Identify which cell holds the provided text, then report its [X, Y] central coordinate. 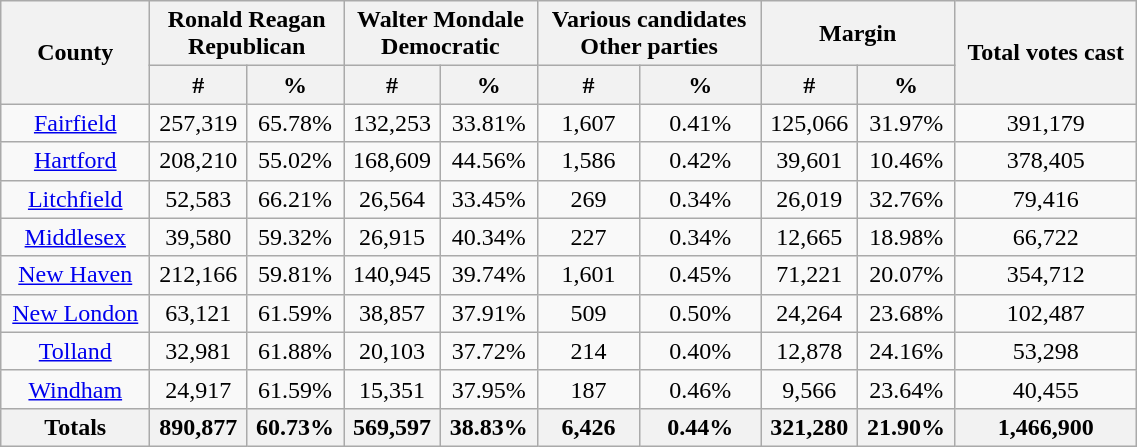
1,607 [588, 123]
65.78% [296, 123]
New London [76, 313]
0.41% [700, 123]
Total votes cast [1046, 52]
1,601 [588, 275]
Tolland [76, 351]
Walter MondaleDemocratic [441, 34]
23.64% [906, 389]
32.76% [906, 199]
0.45% [700, 275]
10.46% [906, 161]
53,298 [1046, 351]
0.50% [700, 313]
44.56% [488, 161]
33.45% [488, 199]
26,564 [392, 199]
39,601 [810, 161]
60.73% [296, 427]
391,179 [1046, 123]
37.91% [488, 313]
227 [588, 237]
9,566 [810, 389]
20.07% [906, 275]
26,915 [392, 237]
55.02% [296, 161]
269 [588, 199]
23.68% [906, 313]
32,981 [198, 351]
1,586 [588, 161]
257,319 [198, 123]
0.42% [700, 161]
12,665 [810, 237]
214 [588, 351]
890,877 [198, 427]
26,019 [810, 199]
140,945 [392, 275]
212,166 [198, 275]
354,712 [1046, 275]
321,280 [810, 427]
6,426 [588, 427]
Hartford [76, 161]
20,103 [392, 351]
125,066 [810, 123]
66,722 [1046, 237]
132,253 [392, 123]
102,487 [1046, 313]
33.81% [488, 123]
0.46% [700, 389]
21.90% [906, 427]
24,264 [810, 313]
31.97% [906, 123]
1,466,900 [1046, 427]
Margin [858, 34]
39.74% [488, 275]
569,597 [392, 427]
378,405 [1046, 161]
208,210 [198, 161]
12,878 [810, 351]
38.83% [488, 427]
37.95% [488, 389]
Middlesex [76, 237]
Ronald ReaganRepublican [247, 34]
39,580 [198, 237]
24,917 [198, 389]
66.21% [296, 199]
Windham [76, 389]
40.34% [488, 237]
59.81% [296, 275]
18.98% [906, 237]
187 [588, 389]
71,221 [810, 275]
37.72% [488, 351]
Various candidatesOther parties [649, 34]
Litchfield [76, 199]
24.16% [906, 351]
County [76, 52]
40,455 [1046, 389]
0.44% [700, 427]
509 [588, 313]
38,857 [392, 313]
Fairfield [76, 123]
63,121 [198, 313]
168,609 [392, 161]
15,351 [392, 389]
61.88% [296, 351]
59.32% [296, 237]
52,583 [198, 199]
Totals [76, 427]
79,416 [1046, 199]
New Haven [76, 275]
0.40% [700, 351]
